Find where the given text appears and provide that cell's center as [x, y] coordinate. 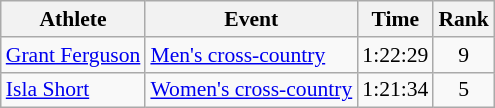
Women's cross-country [251, 90]
9 [464, 55]
Event [251, 19]
Rank [464, 19]
1:22:29 [395, 55]
Isla Short [74, 90]
1:21:34 [395, 90]
Men's cross-country [251, 55]
Grant Ferguson [74, 55]
Athlete [74, 19]
5 [464, 90]
Time [395, 19]
